Scan for the cell matching the given text and deliver its (x, y) coordinate at center. 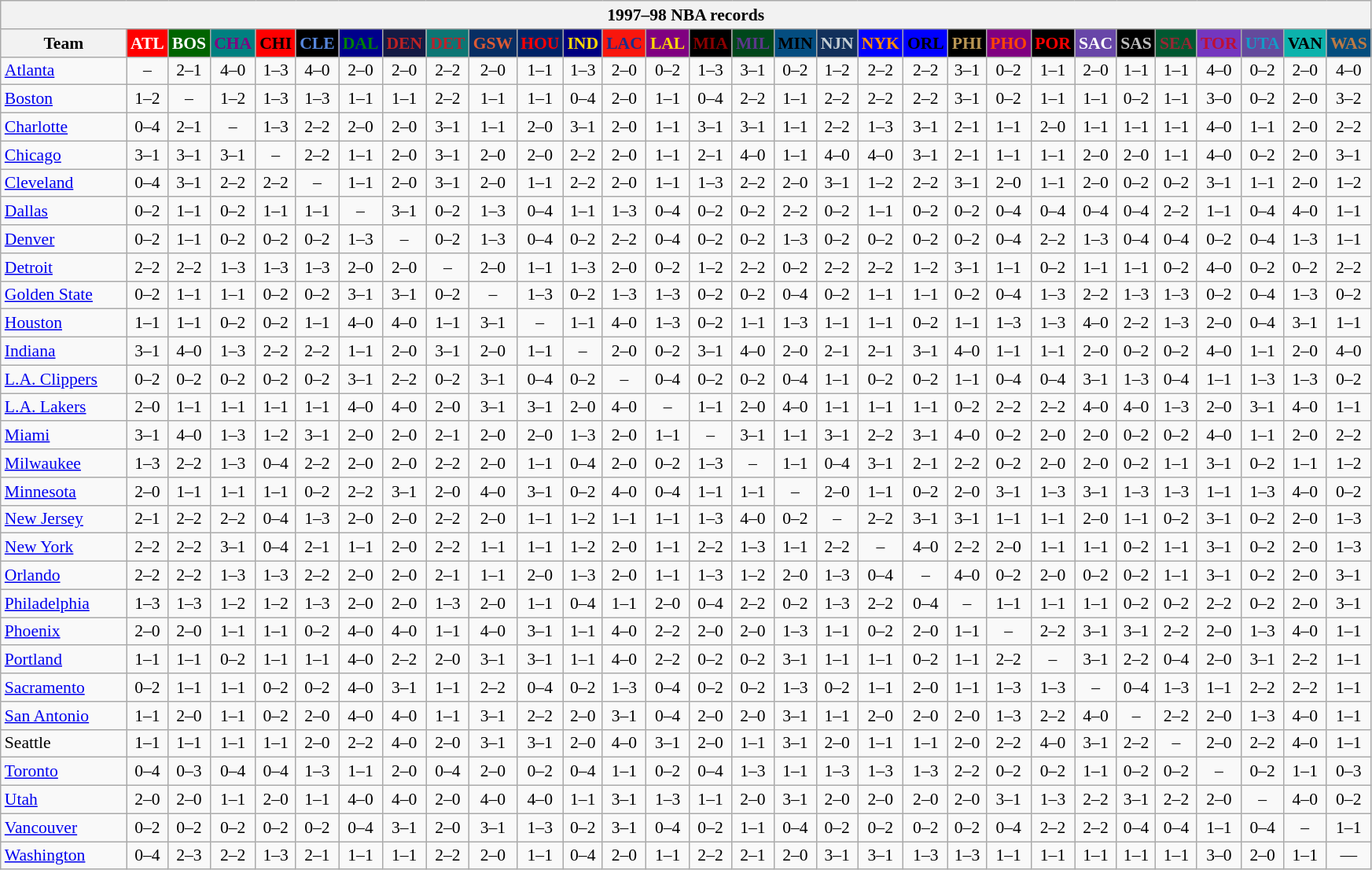
Atlanta (64, 71)
HOU (539, 43)
Toronto (64, 772)
SEA (1176, 43)
POR (1053, 43)
Minnesota (64, 492)
Philadelphia (64, 603)
New York (64, 547)
Houston (64, 323)
Utah (64, 800)
SAC (1096, 43)
ATL (148, 43)
Indiana (64, 352)
2–3 (189, 856)
LAL (668, 43)
Charlotte (64, 127)
Milwaukee (64, 463)
Cleveland (64, 183)
Portland (64, 660)
Phoenix (64, 632)
1997–98 NBA records (686, 15)
MIA (710, 43)
L.A. Clippers (64, 379)
MIN (795, 43)
Detroit (64, 267)
SAS (1136, 43)
Vancouver (64, 828)
Sacramento (64, 688)
— (1349, 856)
IND (583, 43)
NYK (881, 43)
GSW (494, 43)
LAC (624, 43)
DAL (361, 43)
WAS (1349, 43)
PHO (1008, 43)
Boston (64, 99)
Dallas (64, 212)
NJN (837, 43)
San Antonio (64, 716)
Miami (64, 436)
BOS (189, 43)
UTA (1263, 43)
Orlando (64, 576)
Denver (64, 239)
Chicago (64, 155)
CHA (233, 43)
Team (64, 43)
PHI (967, 43)
MIL (753, 43)
Washington (64, 856)
L.A. Lakers (64, 407)
New Jersey (64, 519)
DEN (404, 43)
Golden State (64, 295)
DET (448, 43)
ORL (926, 43)
CLE (318, 43)
TOR (1219, 43)
3–2 (1349, 99)
CHI (275, 43)
VAN (1305, 43)
Seattle (64, 743)
